Return (X, Y) of the center of cell containing provided text 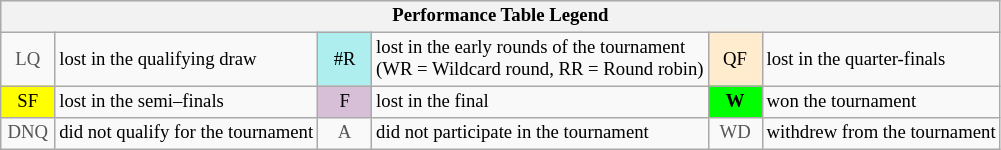
F (345, 102)
SF (28, 102)
did not participate in the tournament (540, 134)
WD (735, 134)
Performance Table Legend (500, 16)
QF (735, 60)
DNQ (28, 134)
LQ (28, 60)
lost in the qualifying draw (186, 60)
lost in the final (540, 102)
lost in the quarter-finals (881, 60)
W (735, 102)
A (345, 134)
won the tournament (881, 102)
lost in the semi–finals (186, 102)
withdrew from the tournament (881, 134)
did not qualify for the tournament (186, 134)
lost in the early rounds of the tournament(WR = Wildcard round, RR = Round robin) (540, 60)
#R (345, 60)
